From the cell containing the given text, extract its center point as (X, Y) coordinate. 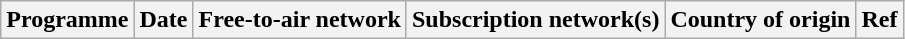
Free-to-air network (300, 20)
Programme (68, 20)
Subscription network(s) (535, 20)
Date (164, 20)
Country of origin (760, 20)
Ref (880, 20)
